Search for the cell housing the specified text and yield its [X, Y] center coordinate. 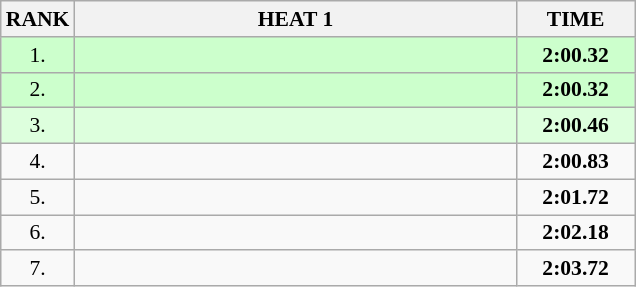
3. [38, 126]
5. [38, 197]
RANK [38, 19]
TIME [576, 19]
7. [38, 269]
2:02.18 [576, 233]
2:00.83 [576, 162]
2. [38, 90]
4. [38, 162]
1. [38, 55]
2:01.72 [576, 197]
HEAT 1 [295, 19]
6. [38, 233]
2:00.46 [576, 126]
2:03.72 [576, 269]
